For the text-containing cell, return its midpoint in (X, Y) coordinate format. 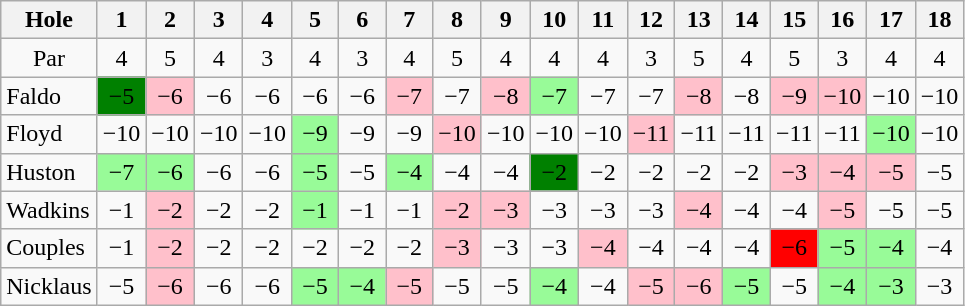
Wadkins (49, 210)
13 (699, 20)
14 (747, 20)
Faldo (49, 96)
16 (842, 20)
12 (651, 20)
8 (458, 20)
2 (170, 20)
Nicklaus (49, 286)
Floyd (49, 134)
1 (122, 20)
15 (794, 20)
Couples (49, 248)
7 (410, 20)
Huston (49, 172)
18 (940, 20)
17 (892, 20)
Hole (49, 20)
9 (506, 20)
Par (49, 58)
10 (554, 20)
11 (604, 20)
6 (362, 20)
